Pinpoint the cell where the given text exists, returning its [X, Y] midpoint coordinate. 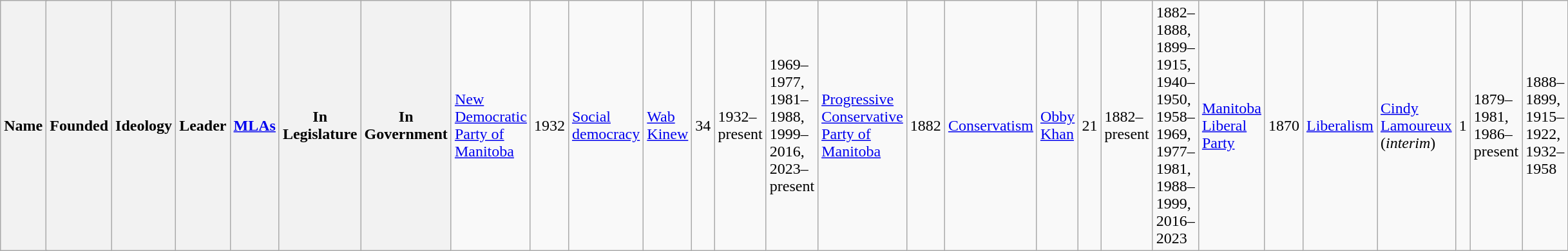
1882–1888, 1899–1915, 1940–1950, 1958–1969, 1977–1981, 1988–1999, 2016–2023 [1175, 126]
Wab Kinew [667, 126]
In Government [406, 126]
Conservatism [991, 126]
Cindy Lamoureux (interim) [1417, 126]
Founded [79, 126]
Liberalism [1340, 126]
Manitoba Liberal Party [1232, 126]
In Legislature [320, 126]
1882 [925, 126]
Progressive Conservative Party of Manitoba [863, 126]
1932–present [740, 126]
1870 [1283, 126]
1969–1977, 1981–1988, 1999–2016, 2023–present [792, 126]
1882–present [1127, 126]
1879–1981, 1986–present [1496, 126]
1 [1462, 126]
Obby Khan [1057, 126]
Ideology [144, 126]
21 [1090, 126]
1932 [549, 126]
MLAs [254, 126]
1888–1899, 1915–1922, 1932–1958 [1545, 126]
34 [703, 126]
Name [23, 126]
New Democratic Party of Manitoba [491, 126]
Leader [203, 126]
Social democracy [606, 126]
